Capture the cell that displays the provided text and extract its [X, Y] central coordinate. 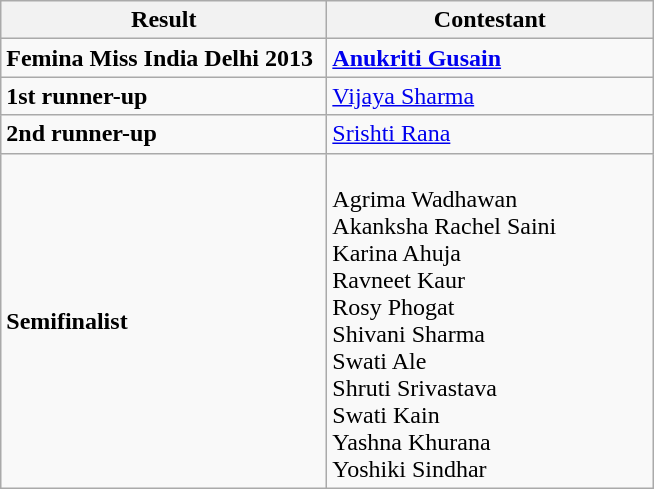
Femina Miss India Delhi 2013 [164, 58]
Anukriti Gusain [490, 58]
Semifinalist [164, 320]
Result [164, 20]
Vijaya Sharma [490, 96]
2nd runner-up [164, 134]
Srishti Rana [490, 134]
Contestant [490, 20]
1st runner-up [164, 96]
